Detect which cell encompasses the target text, then output its (X, Y) center coordinate. 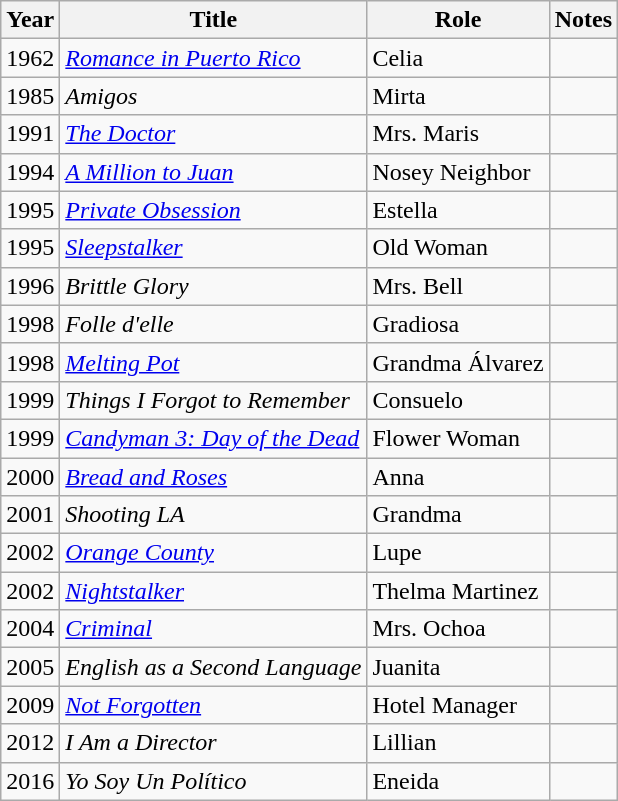
I Am a Director (214, 743)
2005 (30, 667)
Brittle Glory (214, 286)
Amigos (214, 96)
1991 (30, 134)
Bread and Roses (214, 477)
Sleepstalker (214, 248)
Folle d'elle (214, 324)
Lillian (458, 743)
Notes (583, 20)
Flower Woman (458, 438)
Role (458, 20)
Mirta (458, 96)
Not Forgotten (214, 705)
English as a Second Language (214, 667)
Estella (458, 210)
Grandma Álvarez (458, 362)
Orange County (214, 553)
Gradiosa (458, 324)
Things I Forgot to Remember (214, 400)
2012 (30, 743)
Eneida (458, 781)
Criminal (214, 629)
Melting Pot (214, 362)
2001 (30, 515)
Romance in Puerto Rico (214, 58)
The Doctor (214, 134)
1985 (30, 96)
Mrs. Bell (458, 286)
Hotel Manager (458, 705)
Nosey Neighbor (458, 172)
Mrs. Ochoa (458, 629)
Anna (458, 477)
2009 (30, 705)
Thelma Martinez (458, 591)
Shooting LA (214, 515)
1962 (30, 58)
2000 (30, 477)
Grandma (458, 515)
Private Obsession (214, 210)
2004 (30, 629)
1994 (30, 172)
Year (30, 20)
Lupe (458, 553)
Candyman 3: Day of the Dead (214, 438)
1996 (30, 286)
Title (214, 20)
Yo Soy Un Político (214, 781)
Old Woman (458, 248)
Nightstalker (214, 591)
A Million to Juan (214, 172)
Consuelo (458, 400)
Mrs. Maris (458, 134)
Juanita (458, 667)
Celia (458, 58)
2016 (30, 781)
